Return (x, y) of the center of cell containing provided text 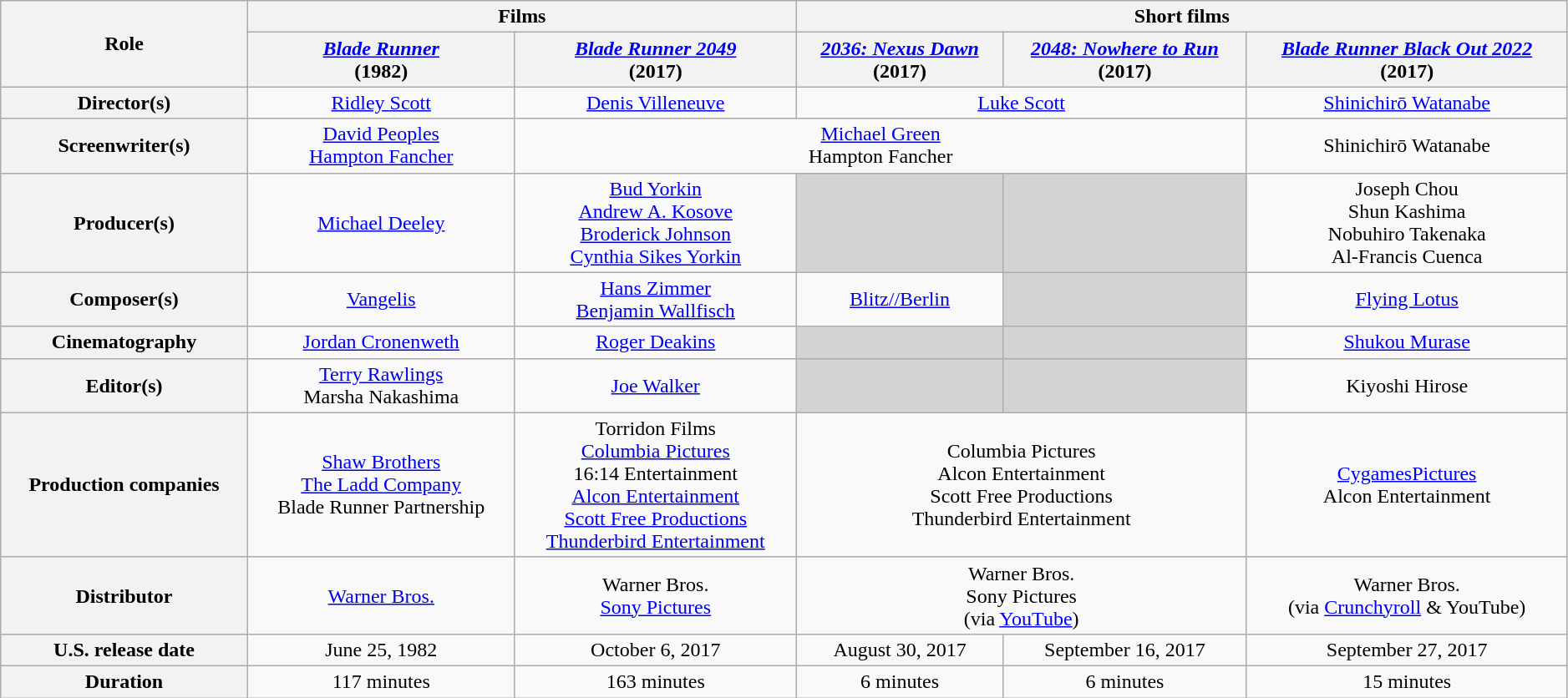
Warner Bros.Sony Pictures(via YouTube) (1021, 595)
Warner Bros. (381, 595)
Bud YorkinAndrew A. KosoveBroderick JohnsonCynthia Sikes Yorkin (655, 222)
U.S. release date (124, 650)
117 minutes (381, 681)
Blade Runner 2049(2017) (655, 60)
Kiyoshi Hirose (1407, 386)
Terry RawlingsMarsha Nakashima (381, 386)
Columbia PicturesAlcon EntertainmentScott Free ProductionsThunderbird Entertainment (1021, 484)
Editor(s) (124, 386)
September 27, 2017 (1407, 650)
Short films (1181, 17)
Hans ZimmerBenjamin Wallfisch (655, 299)
Duration (124, 681)
2036: Nexus Dawn(2017) (900, 60)
2048: Nowhere to Run(2017) (1124, 60)
Denis Villeneuve (655, 103)
Flying Lotus (1407, 299)
David PeoplesHampton Fancher (381, 145)
163 minutes (655, 681)
Jordan Cronenweth (381, 342)
Michael Deeley (381, 222)
Films (521, 17)
Composer(s) (124, 299)
September 16, 2017 (1124, 650)
Cinematography (124, 342)
Shukou Murase (1407, 342)
October 6, 2017 (655, 650)
Director(s) (124, 103)
15 minutes (1407, 681)
Production companies (124, 484)
Blade Runner Black Out 2022(2017) (1407, 60)
Role (124, 43)
Joseph ChouShun KashimaNobuhiro TakenakaAl-Francis Cuenca (1407, 222)
CygamesPicturesAlcon Entertainment (1407, 484)
Producer(s) (124, 222)
Distributor (124, 595)
Vangelis (381, 299)
August 30, 2017 (900, 650)
Roger Deakins (655, 342)
Luke Scott (1021, 103)
June 25, 1982 (381, 650)
Warner Bros.(via Crunchyroll & YouTube) (1407, 595)
Joe Walker (655, 386)
Michael GreenHampton Fancher (880, 145)
Blitz//Berlin (900, 299)
Warner Bros.Sony Pictures (655, 595)
Screenwriter(s) (124, 145)
Shaw BrothersThe Ladd CompanyBlade Runner Partnership (381, 484)
Ridley Scott (381, 103)
Blade Runner(1982) (381, 60)
Torridon FilmsColumbia Pictures16:14 EntertainmentAlcon EntertainmentScott Free ProductionsThunderbird Entertainment (655, 484)
